Output the [X, Y] coordinate of the center of the cell containing the given text.  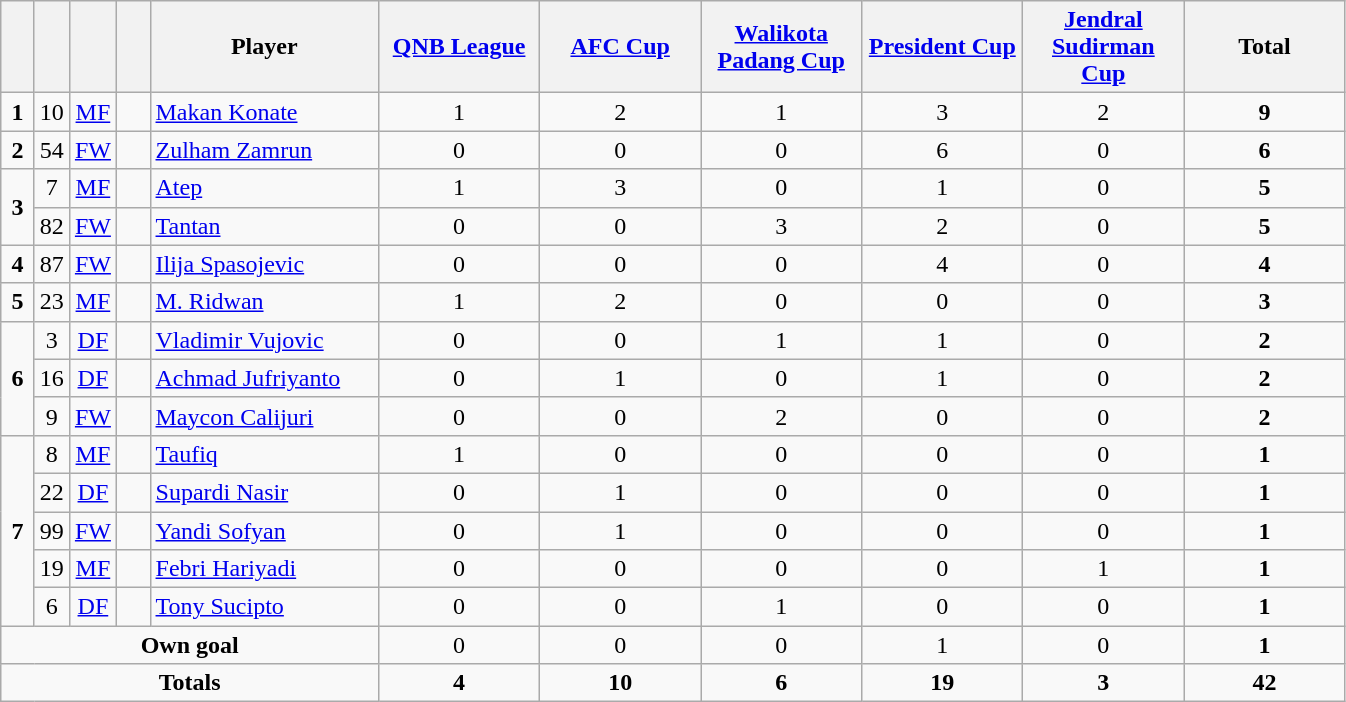
87 [52, 264]
QNB League [460, 47]
54 [52, 150]
Walikota Padang Cup [782, 47]
Taufiq [264, 454]
23 [52, 302]
Supardi Nasir [264, 492]
Jendral Sudirman Cup [1104, 47]
Maycon Calijuri [264, 416]
AFC Cup [620, 47]
Tony Sucipto [264, 607]
Achmad Jufriyanto [264, 378]
Own goal [190, 645]
Total [1264, 47]
Vladimir Vujovic [264, 340]
Makan Konate [264, 112]
Tantan [264, 226]
8 [52, 454]
Febri Hariyadi [264, 569]
22 [52, 492]
16 [52, 378]
M. Ridwan [264, 302]
82 [52, 226]
Zulham Zamrun [264, 150]
Player [264, 47]
99 [52, 531]
Atep [264, 188]
Totals [190, 683]
Ilija Spasojevic [264, 264]
President Cup [942, 47]
Yandi Sofyan [264, 531]
42 [1264, 683]
